Find where the given text appears and provide that cell's center as (x, y) coordinate. 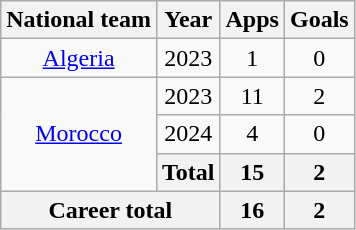
Total (188, 172)
National team (79, 20)
Career total (110, 210)
Morocco (79, 134)
16 (252, 210)
Year (188, 20)
11 (252, 96)
4 (252, 134)
Goals (319, 20)
2024 (188, 134)
Algeria (79, 58)
Apps (252, 20)
1 (252, 58)
15 (252, 172)
